Identify which cell holds the provided text, then report its (X, Y) central coordinate. 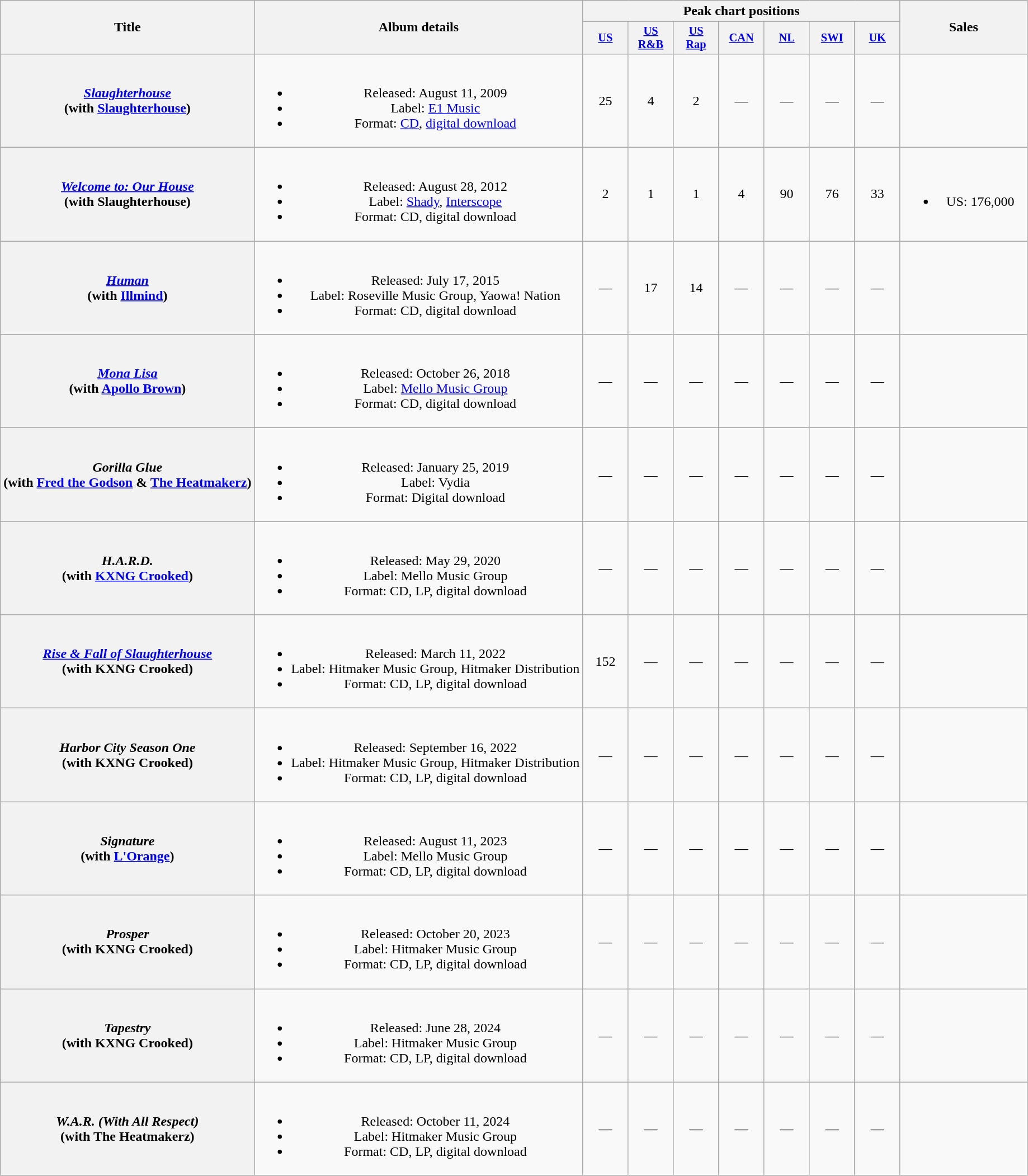
25 (605, 101)
90 (786, 195)
Released: August 28, 2012Label: Shady, InterscopeFormat: CD, digital download (418, 195)
Released: July 17, 2015Label: Roseville Music Group, Yaowa! NationFormat: CD, digital download (418, 288)
Released: March 11, 2022Label: Hitmaker Music Group, Hitmaker DistributionFormat: CD, LP, digital download (418, 661)
Title (128, 27)
UK (877, 38)
Released: June 28, 2024Label: Hitmaker Music GroupFormat: CD, LP, digital download (418, 1035)
Tapestry(with KXNG Crooked) (128, 1035)
Released: August 11, 2023Label: Mello Music GroupFormat: CD, LP, digital download (418, 848)
Signature(with L'Orange) (128, 848)
Peak chart positions (742, 11)
76 (832, 195)
Human(with Illmind) (128, 288)
17 (651, 288)
W.A.R. (With All Respect)(with The Heatmakerz) (128, 1129)
Released: October 11, 2024Label: Hitmaker Music GroupFormat: CD, LP, digital download (418, 1129)
14 (696, 288)
US (605, 38)
SWI (832, 38)
H.A.R.D. (with KXNG Crooked) (128, 568)
Released: May 29, 2020Label: Mello Music GroupFormat: CD, LP, digital download (418, 568)
Released: August 11, 2009Label: E1 MusicFormat: CD, digital download (418, 101)
NL (786, 38)
Harbor City Season One(with KXNG Crooked) (128, 755)
Slaughterhouse(with Slaughterhouse) (128, 101)
Gorilla Glue(with Fred the Godson & The Heatmakerz) (128, 474)
Album details (418, 27)
Released: September 16, 2022Label: Hitmaker Music Group, Hitmaker DistributionFormat: CD, LP, digital download (418, 755)
USR&B (651, 38)
Mona Lisa(with Apollo Brown) (128, 382)
Rise & Fall of Slaughterhouse(with KXNG Crooked) (128, 661)
33 (877, 195)
Sales (963, 27)
Released: October 20, 2023Label: Hitmaker Music GroupFormat: CD, LP, digital download (418, 942)
US: 176,000 (963, 195)
Released: January 25, 2019Label: VydiaFormat: Digital download (418, 474)
152 (605, 661)
CAN (742, 38)
Released: October 26, 2018Label: Mello Music GroupFormat: CD, digital download (418, 382)
Prosper(with KXNG Crooked) (128, 942)
USRap (696, 38)
Welcome to: Our House(with Slaughterhouse) (128, 195)
